Find where the given text appears and provide that cell's center as (X, Y) coordinate. 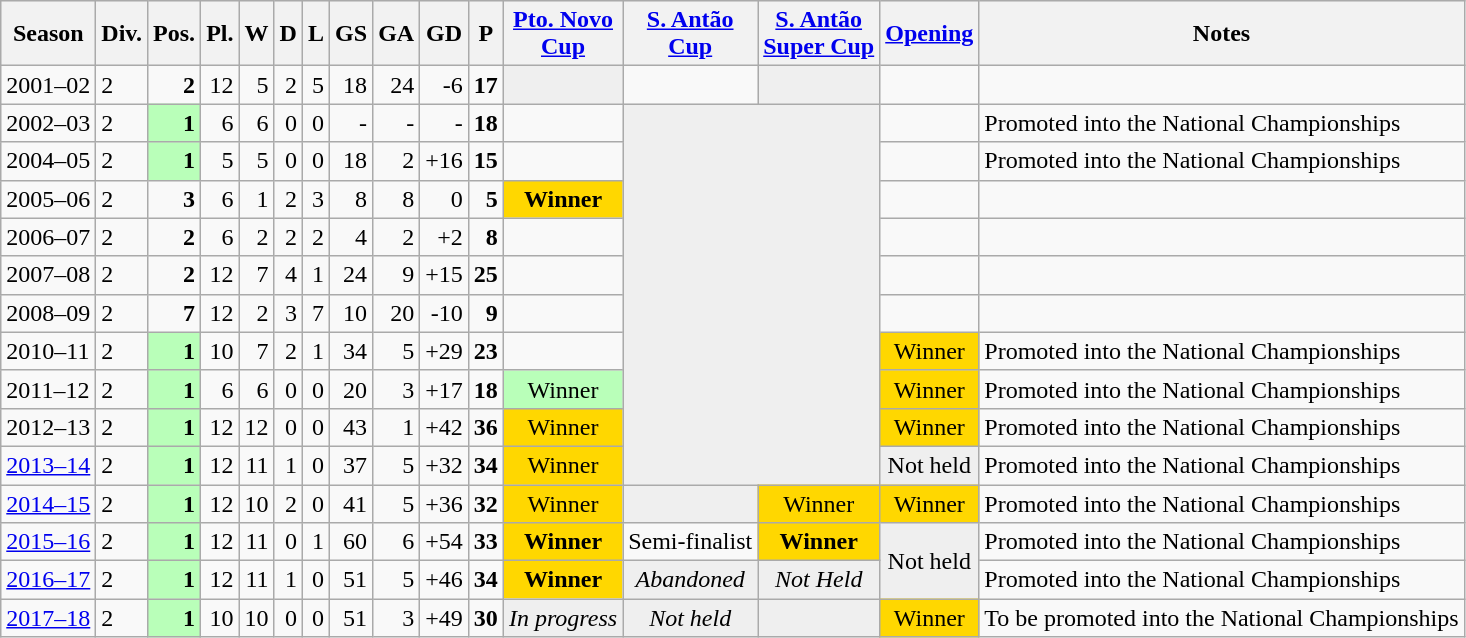
60 (352, 542)
2007–08 (48, 275)
Pl. (220, 34)
Pto. NovoCup (562, 34)
+42 (444, 427)
Semi-finalist (690, 542)
+54 (444, 542)
+32 (444, 465)
GS (352, 34)
43 (352, 427)
32 (486, 503)
Opening (930, 34)
2014–15 (48, 503)
33 (486, 542)
2012–13 (48, 427)
L (316, 34)
2015–16 (48, 542)
S. AntãoSuper Cup (819, 34)
W (256, 34)
-10 (444, 313)
2004–05 (48, 161)
To be promoted into the National Championships (1222, 618)
2016–17 (48, 580)
Pos. (174, 34)
+46 (444, 580)
17 (486, 85)
+29 (444, 351)
Season (48, 34)
Div. (122, 34)
2010–11 (48, 351)
D (288, 34)
+49 (444, 618)
In progress (562, 618)
30 (486, 618)
+17 (444, 389)
-6 (444, 85)
GD (444, 34)
Notes (1222, 34)
S. AntãoCup (690, 34)
2017–18 (48, 618)
+2 (444, 237)
2006–07 (48, 237)
23 (486, 351)
Abandoned (690, 580)
+36 (444, 503)
2002–03 (48, 123)
2005–06 (48, 199)
15 (486, 161)
Not Held (819, 580)
GA (396, 34)
2013–14 (48, 465)
+15 (444, 275)
36 (486, 427)
+16 (444, 161)
25 (486, 275)
2001–02 (48, 85)
2011–12 (48, 389)
P (486, 34)
2008–09 (48, 313)
37 (352, 465)
41 (352, 503)
